Provide the [x, y] coordinate of the cell's center where the given text is located.  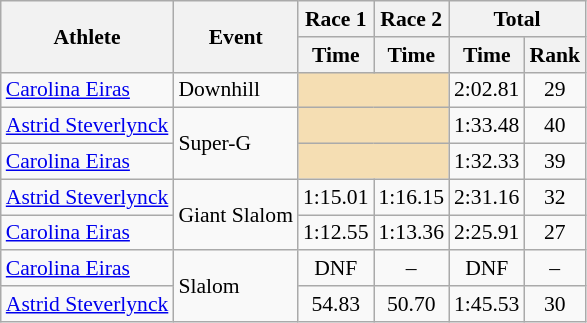
27 [554, 233]
1:13.36 [412, 233]
1:32.33 [486, 162]
1:12.55 [336, 233]
Downhill [236, 90]
2:02.81 [486, 90]
Race 1 [336, 19]
Event [236, 36]
Total [517, 19]
50.70 [412, 304]
29 [554, 90]
2:31.16 [486, 197]
2:25.91 [486, 233]
Race 2 [412, 19]
30 [554, 304]
54.83 [336, 304]
Rank [554, 55]
1:45.53 [486, 304]
Athlete [88, 36]
Super-G [236, 144]
Slalom [236, 286]
40 [554, 126]
1:16.15 [412, 197]
1:15.01 [336, 197]
32 [554, 197]
Giant Slalom [236, 214]
39 [554, 162]
1:33.48 [486, 126]
